Scan for the cell matching the given text and deliver its [X, Y] coordinate at center. 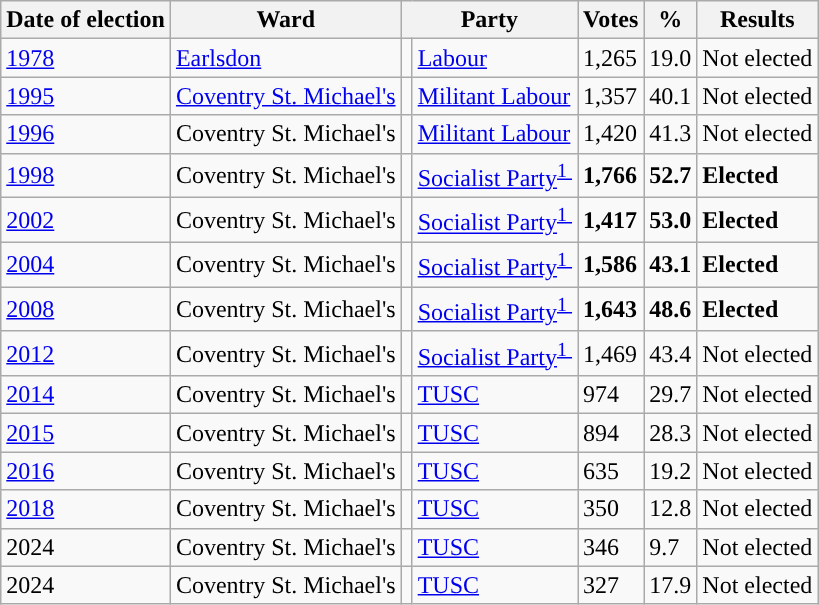
2012 [86, 354]
19.0 [670, 58]
53.0 [670, 220]
1995 [86, 96]
19.2 [670, 471]
1,265 [611, 58]
40.1 [670, 96]
43.1 [670, 264]
41.3 [670, 134]
43.4 [670, 354]
Votes [611, 20]
1,420 [611, 134]
Ward [286, 20]
48.6 [670, 310]
1,586 [611, 264]
346 [611, 547]
29.7 [670, 395]
2014 [86, 395]
2004 [86, 264]
1,643 [611, 310]
894 [611, 433]
2018 [86, 509]
28.3 [670, 433]
1996 [86, 134]
1998 [86, 176]
Results [758, 20]
2015 [86, 433]
635 [611, 471]
1,469 [611, 354]
1,766 [611, 176]
2016 [86, 471]
2002 [86, 220]
2008 [86, 310]
350 [611, 509]
52.7 [670, 176]
Party [489, 20]
Earlsdon [286, 58]
9.7 [670, 547]
% [670, 20]
1978 [86, 58]
17.9 [670, 585]
1,417 [611, 220]
Date of election [86, 20]
12.8 [670, 509]
Labour [494, 58]
327 [611, 585]
974 [611, 395]
1,357 [611, 96]
